Find where the given text appears and provide that cell's center as (x, y) coordinate. 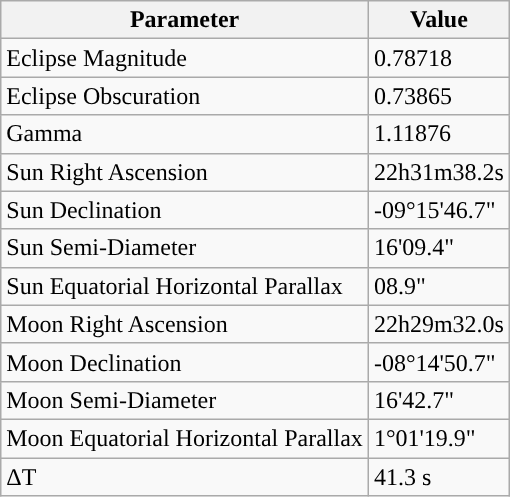
-08°14'50.7" (438, 362)
Eclipse Obscuration (185, 96)
Eclipse Magnitude (185, 58)
Gamma (185, 134)
ΔT (185, 477)
08.9" (438, 286)
41.3 s (438, 477)
Value (438, 20)
Moon Equatorial Horizontal Parallax (185, 438)
-09°15'46.7" (438, 210)
Sun Declination (185, 210)
Moon Right Ascension (185, 324)
16'42.7" (438, 400)
1°01'19.9" (438, 438)
22h29m32.0s (438, 324)
Sun Right Ascension (185, 172)
16'09.4" (438, 248)
Moon Declination (185, 362)
Sun Semi-Diameter (185, 248)
0.73865 (438, 96)
0.78718 (438, 58)
1.11876 (438, 134)
Moon Semi-Diameter (185, 400)
Parameter (185, 20)
22h31m38.2s (438, 172)
Sun Equatorial Horizontal Parallax (185, 286)
